Find where the given text appears and provide that cell's center as [x, y] coordinate. 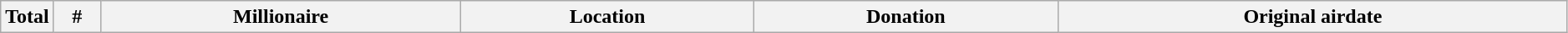
Original airdate [1312, 17]
Total [28, 17]
Donation [906, 17]
Millionaire [281, 17]
# [77, 17]
Location [607, 17]
